Return the (x, y) coordinate for the center point of the cell that contains the specified text.  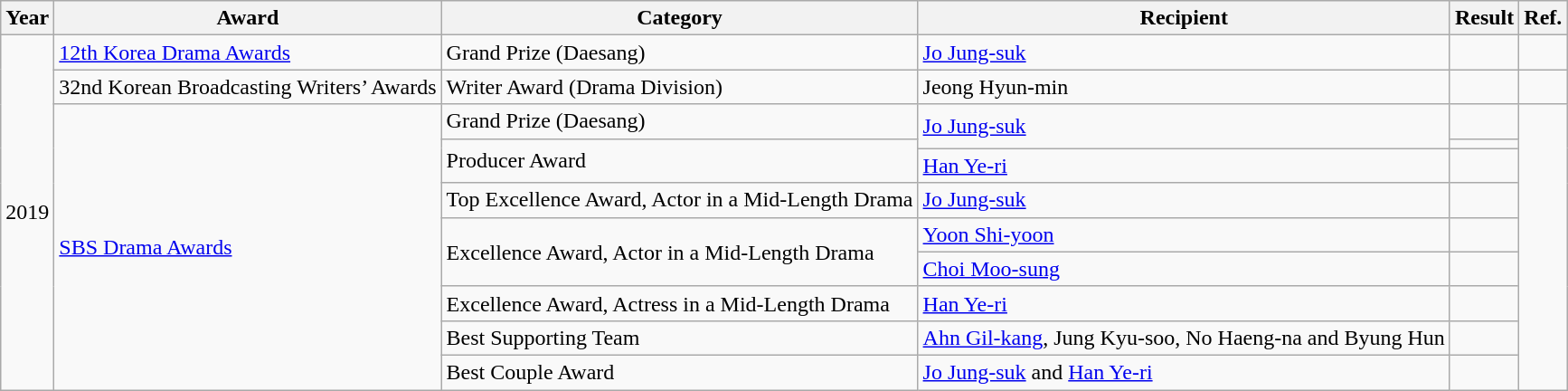
Year (27, 18)
Ref. (1543, 18)
Jo Jung-suk and Han Ye-ri (1184, 372)
Choi Moo-sung (1184, 269)
Best Supporting Team (680, 338)
Writer Award (Drama Division) (680, 87)
Excellence Award, Actor in a Mid-Length Drama (680, 252)
SBS Drama Awards (248, 247)
Jeong Hyun-min (1184, 87)
Best Couple Award (680, 372)
Recipient (1184, 18)
32nd Korean Broadcasting Writers’ Awards (248, 87)
Ahn Gil-kang, Jung Kyu-soo, No Haeng-na and Byung Hun (1184, 338)
Award (248, 18)
Excellence Award, Actress in a Mid-Length Drama (680, 303)
Producer Award (680, 161)
2019 (27, 213)
Result (1484, 18)
12th Korea Drama Awards (248, 52)
Top Excellence Award, Actor in a Mid-Length Drama (680, 200)
Yoon Shi-yoon (1184, 234)
Category (680, 18)
